Return [x, y] of the center of cell containing provided text 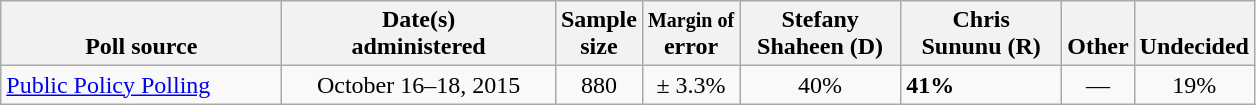
— [1098, 85]
Public Policy Polling [142, 85]
ChrisSununu (R) [982, 34]
Poll source [142, 34]
October 16–18, 2015 [419, 85]
Margin oferror [690, 34]
Date(s)administered [419, 34]
StefanyShaheen (D) [820, 34]
Undecided [1194, 34]
19% [1194, 85]
Other [1098, 34]
Samplesize [598, 34]
± 3.3% [690, 85]
40% [820, 85]
41% [982, 85]
880 [598, 85]
